Search for the cell housing the specified text and yield its [x, y] center coordinate. 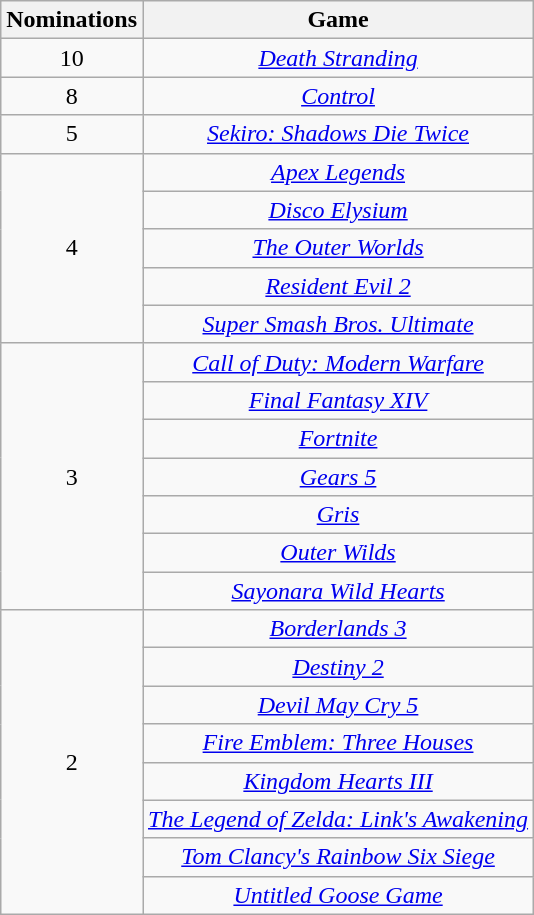
Fire Emblem: Three Houses [338, 743]
The Legend of Zelda: Link's Awakening [338, 819]
Destiny 2 [338, 667]
Kingdom Hearts III [338, 781]
The Outer Worlds [338, 248]
Tom Clancy's Rainbow Six Siege [338, 857]
3 [72, 476]
Gris [338, 515]
Outer Wilds [338, 553]
Fortnite [338, 438]
Apex Legends [338, 172]
Control [338, 96]
Nominations [72, 20]
Sayonara Wild Hearts [338, 591]
Super Smash Bros. Ultimate [338, 324]
10 [72, 58]
Game [338, 20]
2 [72, 762]
Sekiro: Shadows Die Twice [338, 134]
4 [72, 248]
Devil May Cry 5 [338, 705]
Disco Elysium [338, 210]
8 [72, 96]
Death Stranding [338, 58]
Gears 5 [338, 477]
Borderlands 3 [338, 629]
Resident Evil 2 [338, 286]
5 [72, 134]
Call of Duty: Modern Warfare [338, 362]
Final Fantasy XIV [338, 400]
Untitled Goose Game [338, 895]
